Detect which cell encompasses the target text, then output its [X, Y] center coordinate. 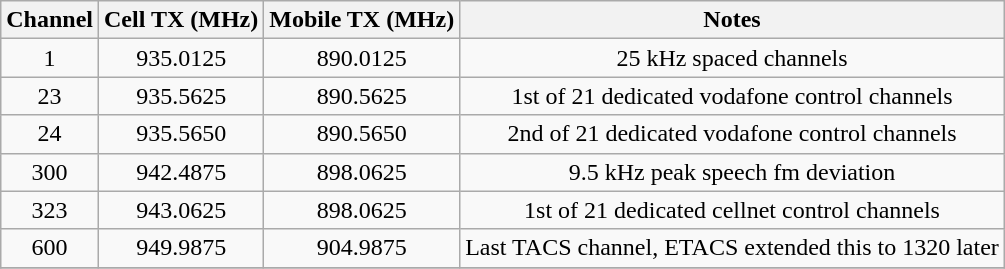
Notes [732, 20]
Cell TX (MHz) [182, 20]
890.5625 [362, 96]
890.5650 [362, 134]
300 [50, 172]
935.5625 [182, 96]
Channel [50, 20]
935.0125 [182, 58]
2nd of 21 dedicated vodafone control channels [732, 134]
24 [50, 134]
890.0125 [362, 58]
323 [50, 210]
904.9875 [362, 248]
9.5 kHz peak speech fm deviation [732, 172]
25 kHz spaced channels [732, 58]
23 [50, 96]
949.9875 [182, 248]
942.4875 [182, 172]
935.5650 [182, 134]
1st of 21 dedicated vodafone control channels [732, 96]
600 [50, 248]
Last TACS channel, ETACS extended this to 1320 later [732, 248]
943.0625 [182, 210]
1 [50, 58]
1st of 21 dedicated cellnet control channels [732, 210]
Mobile TX (MHz) [362, 20]
